Search for the cell housing the specified text and yield its [x, y] center coordinate. 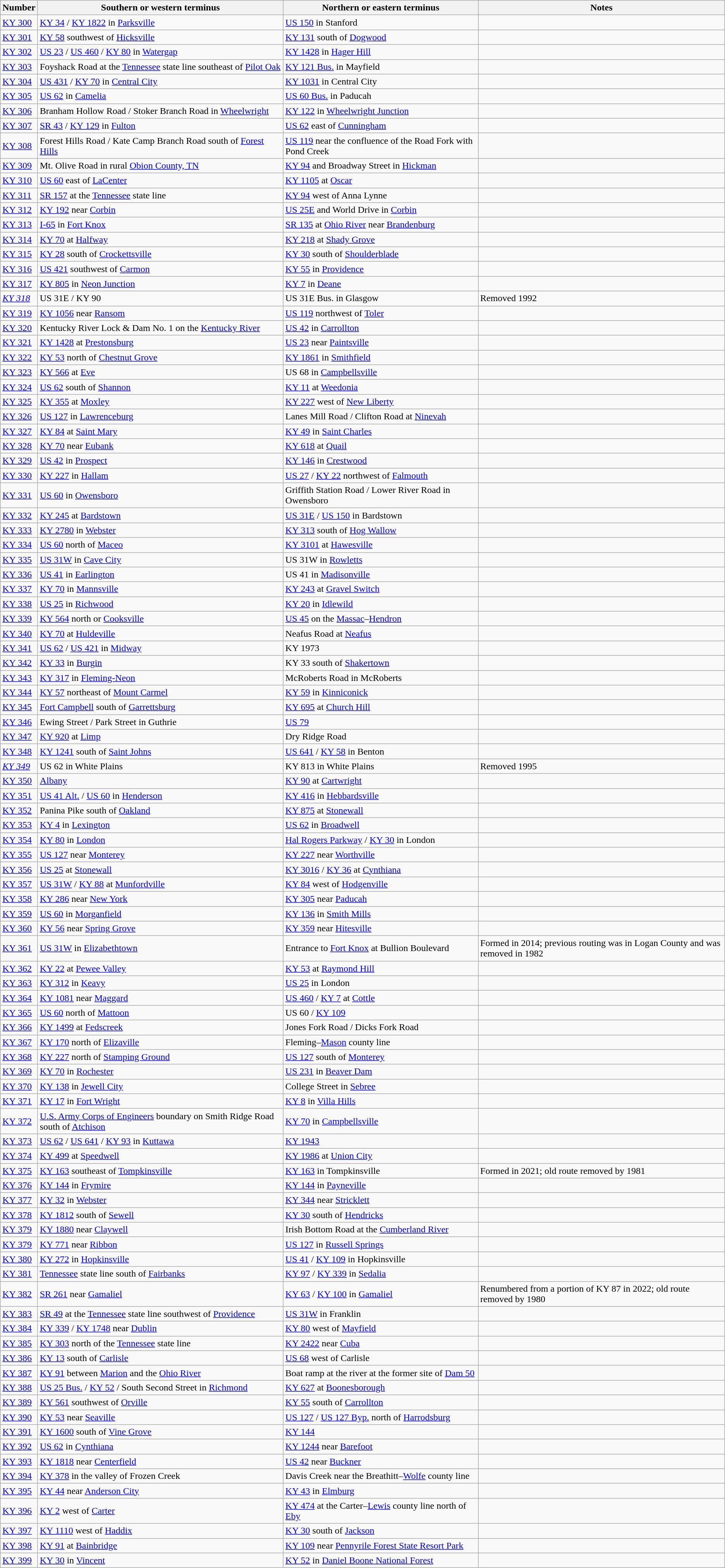
Davis Creek near the Breathitt–Wolfe county line [380, 1476]
KY 346 [19, 722]
US 23 / US 460 / KY 80 in Watergap [160, 52]
KY 1428 in Hager Hill [380, 52]
KY 1973 [380, 648]
KY 303 [19, 67]
KY 375 [19, 1171]
KY 367 [19, 1042]
Lanes Mill Road / Clifton Road at Ninevah [380, 416]
KY 395 [19, 1491]
KY 396 [19, 1511]
Kentucky River Lock & Dam No. 1 on the Kentucky River [160, 328]
KY 1861 in Smithfield [380, 357]
KY 627 at Boonesborough [380, 1387]
US 25 at Stonewall [160, 869]
KY 4 in Lexington [160, 825]
KY 339 / KY 1748 near Dublin [160, 1328]
SR 135 at Ohio River near Brandenburg [380, 225]
KY 63 / KY 100 in Gamaliel [380, 1294]
KY 370 [19, 1086]
KY 302 [19, 52]
US 60 in Owensboro [160, 495]
KY 385 [19, 1343]
KY 383 [19, 1314]
US 25 in Richwood [160, 604]
US 68 in Campbellsville [380, 372]
KY 771 near Ribbon [160, 1244]
U.S. Army Corps of Engineers boundary on Smith Ridge Road south of Atchison [160, 1121]
SR 43 / KY 129 in Fulton [160, 126]
KY 2422 near Cuba [380, 1343]
Foyshack Road at the Tennessee state line southeast of Pilot Oak [160, 67]
KY 52 in Daniel Boone National Forest [380, 1560]
Irish Bottom Road at the Cumberland River [380, 1230]
KY 311 [19, 195]
SR 157 at the Tennessee state line [160, 195]
KY 91 at Bainbridge [160, 1546]
US 25 Bus. / KY 52 / South Second Street in Richmond [160, 1387]
Formed in 2021; old route removed by 1981 [601, 1171]
KY 97 / KY 339 in Sedalia [380, 1274]
Panina Pike south of Oakland [160, 810]
KY 308 [19, 146]
KY 227 north of Stamping Ground [160, 1057]
KY 310 [19, 180]
US 41 / KY 109 in Hopkinsville [380, 1259]
KY 328 [19, 446]
KY 70 at Halfway [160, 240]
KY 805 in Neon Junction [160, 284]
KY 322 [19, 357]
Hal Rogers Parkway / KY 30 in London [380, 840]
KY 372 [19, 1121]
KY 1499 at Fedscreek [160, 1027]
KY 1986 at Union City [380, 1156]
Southern or western terminus [160, 8]
KY 309 [19, 165]
US 41 in Madisonville [380, 574]
KY 1056 near Ransom [160, 313]
KY 384 [19, 1328]
College Street in Sebree [380, 1086]
KY 84 west of Hodgenville [380, 884]
KY 695 at Church Hill [380, 707]
US 45 on the Massac–Hendron [380, 619]
KY 2 west of Carter [160, 1511]
KY 335 [19, 560]
KY 53 at Raymond Hill [380, 968]
KY 80 west of Mayfield [380, 1328]
KY 566 at Eve [160, 372]
KY 355 [19, 855]
KY 391 [19, 1432]
KY 344 [19, 693]
KY 1031 in Central City [380, 81]
KY 339 [19, 619]
US 42 in Prospect [160, 461]
KY 329 [19, 461]
US 127 in Lawrenceburg [160, 416]
Dry Ridge Road [380, 737]
KY 342 [19, 663]
US 119 northwest of Toler [380, 313]
KY 327 [19, 431]
KY 8 in Villa Hills [380, 1101]
KY 1428 at Prestonsburg [160, 343]
KY 390 [19, 1417]
KY 218 at Shady Grove [380, 240]
KY 300 [19, 22]
KY 399 [19, 1560]
KY 369 [19, 1072]
KY 1600 south of Vine Grove [160, 1432]
Boat ramp at the river at the former site of Dam 50 [380, 1373]
KY 319 [19, 313]
KY 316 [19, 269]
KY 474 at the Carter–Lewis county line north of Eby [380, 1511]
US 62 in Cynthiana [160, 1447]
KY 1818 near Centerfield [160, 1461]
KY 55 in Providence [380, 269]
US 641 / KY 58 in Benton [380, 751]
KY 2780 in Webster [160, 530]
KY 227 in Hallam [160, 476]
KY 323 [19, 372]
KY 144 in Frymire [160, 1185]
KY 333 [19, 530]
US 23 near Paintsville [380, 343]
KY 351 [19, 796]
KY 364 [19, 998]
US 460 / KY 7 at Cottle [380, 998]
KY 1943 [380, 1141]
KY 30 in Vincent [160, 1560]
KY 376 [19, 1185]
Formed in 2014; previous routing was in Logan County and was removed in 1982 [601, 949]
SR 261 near Gamaliel [160, 1294]
KY 377 [19, 1200]
KY 331 [19, 495]
US 31E / KY 90 [160, 298]
KY 313 [19, 225]
US 60 Bus. in Paducah [380, 96]
KY 315 [19, 254]
KY 7 in Deane [380, 284]
KY 70 in Campbellsville [380, 1121]
KY 381 [19, 1274]
KY 362 [19, 968]
KY 386 [19, 1358]
KY 343 [19, 678]
US 231 in Beaver Dam [380, 1072]
US 25E and World Drive in Corbin [380, 210]
KY 387 [19, 1373]
US 431 / KY 70 in Central City [160, 81]
KY 1812 south of Sewell [160, 1215]
KY 389 [19, 1402]
KY 59 in Kinniconick [380, 693]
Tennessee state line south of Fairbanks [160, 1274]
US 31E Bus. in Glasgow [380, 298]
Ewing Street / Park Street in Guthrie [160, 722]
KY 330 [19, 476]
KY 94 and Broadway Street in Hickman [380, 165]
KY 314 [19, 240]
KY 34 / KY 1822 in Parksville [160, 22]
KY 272 in Hopkinsville [160, 1259]
US 62 in Camelia [160, 96]
KY 1244 near Barefoot [380, 1447]
KY 313 south of Hog Wallow [380, 530]
KY 11 at Weedonia [380, 387]
KY 380 [19, 1259]
US 68 west of Carlisle [380, 1358]
KY 307 [19, 126]
KY 325 [19, 401]
KY 70 near Eubank [160, 446]
I-65 in Fort Knox [160, 225]
KY 70 in Rochester [160, 1072]
KY 920 at Limp [160, 737]
KY 317 in Fleming-Neon [160, 678]
KY 53 north of Chestnut Grove [160, 357]
KY 354 [19, 840]
KY 163 in Tompkinsville [380, 1171]
KY 326 [19, 416]
KY 340 [19, 633]
KY 618 at Quail [380, 446]
KY 243 at Gravel Switch [380, 589]
KY 3016 / KY 36 at Cynthiana [380, 869]
Forest Hills Road / Kate Camp Branch Road south of Forest Hills [160, 146]
KY 324 [19, 387]
KY 368 [19, 1057]
Fleming–Mason county line [380, 1042]
KY 3101 at Hawesville [380, 545]
KY 561 southwest of Orville [160, 1402]
US 60 north of Maceo [160, 545]
Branham Hollow Road / Stoker Branch Road in Wheelwright [160, 111]
KY 94 west of Anna Lynne [380, 195]
KY 337 [19, 589]
KY 90 at Cartwright [380, 781]
US 60 east of LaCenter [160, 180]
Neafus Road at Neafus [380, 633]
KY 121 Bus. in Mayfield [380, 67]
KY 56 near Spring Grove [160, 929]
US 127 / US 127 Byp. north of Harrodsburg [380, 1417]
US 150 in Stanford [380, 22]
KY 363 [19, 983]
KY 55 south of Carrollton [380, 1402]
KY 44 near Anderson City [160, 1491]
US 60 in Morganfield [160, 913]
US 62 in Broadwell [380, 825]
KY 136 in Smith Mills [380, 913]
KY 57 northeast of Mount Carmel [160, 693]
KY 312 in Keavy [160, 983]
KY 53 near Seaville [160, 1417]
KY 1105 at Oscar [380, 180]
US 31W in Cave City [160, 560]
Fort Campbell south of Garrettsburg [160, 707]
US 60 north of Mattoon [160, 1013]
KY 334 [19, 545]
KY 393 [19, 1461]
KY 91 between Marion and the Ohio River [160, 1373]
KY 378 in the valley of Frozen Creek [160, 1476]
KY 131 south of Dogwood [380, 37]
KY 875 at Stonewall [380, 810]
KY 33 south of Shakertown [380, 663]
KY 394 [19, 1476]
KY 192 near Corbin [160, 210]
KY 499 at Speedwell [160, 1156]
KY 304 [19, 81]
KY 30 south of Hendricks [380, 1215]
KY 336 [19, 574]
KY 163 southeast of Tompkinsville [160, 1171]
KY 320 [19, 328]
KY 301 [19, 37]
US 60 / KY 109 [380, 1013]
KY 144 in Payneville [380, 1185]
US 27 / KY 22 northwest of Falmouth [380, 476]
KY 49 in Saint Charles [380, 431]
KY 1110 west of Haddix [160, 1531]
KY 32 in Webster [160, 1200]
KY 227 west of New Liberty [380, 401]
KY 13 south of Carlisle [160, 1358]
KY 170 north of Elizaville [160, 1042]
KY 70 at Huldeville [160, 633]
Mt. Olive Road in rural Obion County, TN [160, 165]
KY 245 at Bardstown [160, 515]
US 62 east of Cunningham [380, 126]
US 119 near the confluence of the Road Fork with Pond Creek [380, 146]
Entrance to Fort Knox at Bullion Boulevard [380, 949]
KY 70 in Mannsville [160, 589]
KY 374 [19, 1156]
KY 344 near Stricklett [380, 1200]
Griffith Station Road / Lower River Road in Owensboro [380, 495]
KY 305 near Paducah [380, 899]
KY 84 at Saint Mary [160, 431]
KY 348 [19, 751]
KY 378 [19, 1215]
KY 305 [19, 96]
US 31W in Rowletts [380, 560]
KY 355 at Moxley [160, 401]
US 62 / US 641 / KY 93 in Kuttawa [160, 1141]
US 42 in Carrollton [380, 328]
KY 227 near Worthville [380, 855]
Removed 1992 [601, 298]
US 41 in Earlington [160, 574]
US 62 / US 421 in Midway [160, 648]
KY 350 [19, 781]
Renumbered from a portion of KY 87 in 2022; old route removed by 1980 [601, 1294]
KY 30 south of Jackson [380, 1531]
KY 1880 near Claywell [160, 1230]
KY 312 [19, 210]
Notes [601, 8]
KY 341 [19, 648]
KY 564 north or Cooksville [160, 619]
KY 338 [19, 604]
US 421 southwest of Carmon [160, 269]
KY 138 in Jewell City [160, 1086]
KY 392 [19, 1447]
KY 352 [19, 810]
Jones Fork Road / Dicks Fork Road [380, 1027]
KY 80 in London [160, 840]
KY 122 in Wheelwright Junction [380, 111]
KY 286 near New York [160, 899]
US 41 Alt. / US 60 in Henderson [160, 796]
KY 109 near Pennyrile Forest State Resort Park [380, 1546]
KY 347 [19, 737]
KY 397 [19, 1531]
KY 58 southwest of Hicksville [160, 37]
KY 357 [19, 884]
KY 365 [19, 1013]
US 31W in Franklin [380, 1314]
US 31W in Elizabethtown [160, 949]
Northern or eastern terminus [380, 8]
US 31W / KY 88 at Munfordville [160, 884]
KY 398 [19, 1546]
KY 358 [19, 899]
US 42 near Buckner [380, 1461]
KY 366 [19, 1027]
KY 813 in White Plains [380, 766]
US 127 in Russell Springs [380, 1244]
KY 146 in Crestwood [380, 461]
KY 30 south of Shoulderblade [380, 254]
KY 321 [19, 343]
US 31E / US 150 in Bardstown [380, 515]
KY 33 in Burgin [160, 663]
Albany [160, 781]
KY 353 [19, 825]
KY 345 [19, 707]
KY 144 [380, 1432]
KY 349 [19, 766]
KY 43 in Elmburg [380, 1491]
KY 359 near Hitesville [380, 929]
KY 382 [19, 1294]
KY 303 north of the Tennessee state line [160, 1343]
KY 416 in Hebbardsville [380, 796]
KY 332 [19, 515]
US 127 near Monterey [160, 855]
SR 49 at the Tennessee state line southwest of Providence [160, 1314]
KY 373 [19, 1141]
KY 22 at Pewee Valley [160, 968]
KY 361 [19, 949]
KY 318 [19, 298]
McRoberts Road in McRoberts [380, 678]
KY 317 [19, 284]
KY 28 south of Crockettsville [160, 254]
KY 359 [19, 913]
KY 1081 near Maggard [160, 998]
KY 306 [19, 111]
US 62 in White Plains [160, 766]
KY 388 [19, 1387]
US 25 in London [380, 983]
KY 1241 south of Saint Johns [160, 751]
US 62 south of Shannon [160, 387]
KY 360 [19, 929]
KY 20 in Idlewild [380, 604]
Removed 1995 [601, 766]
KY 17 in Fort Wright [160, 1101]
KY 356 [19, 869]
US 79 [380, 722]
US 127 south of Monterey [380, 1057]
Number [19, 8]
KY 371 [19, 1101]
